Return [x, y] of the center of cell containing provided text 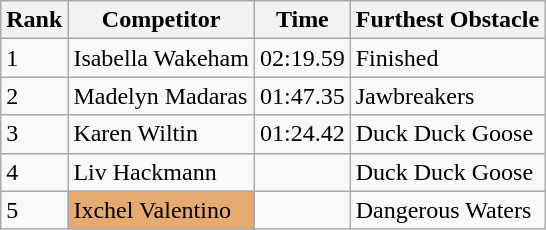
1 [34, 58]
Rank [34, 20]
2 [34, 96]
01:24.42 [302, 134]
Dangerous Waters [447, 210]
Ixchel Valentino [162, 210]
Furthest Obstacle [447, 20]
Jawbreakers [447, 96]
Liv Hackmann [162, 172]
5 [34, 210]
02:19.59 [302, 58]
01:47.35 [302, 96]
Finished [447, 58]
Isabella Wakeham [162, 58]
Time [302, 20]
Competitor [162, 20]
3 [34, 134]
Karen Wiltin [162, 134]
Madelyn Madaras [162, 96]
4 [34, 172]
